Return the (x, y) coordinate for the center point of the cell that contains the specified text.  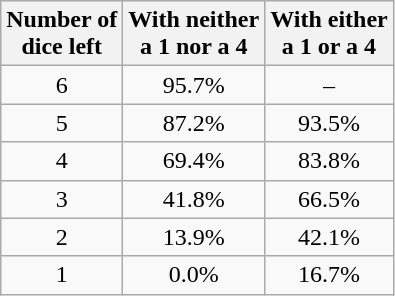
5 (62, 123)
3 (62, 199)
66.5% (330, 199)
6 (62, 85)
93.5% (330, 123)
4 (62, 161)
2 (62, 237)
41.8% (194, 199)
With neithera 1 nor a 4 (194, 34)
95.7% (194, 85)
87.2% (194, 123)
Number ofdice left (62, 34)
42.1% (330, 237)
69.4% (194, 161)
16.7% (330, 275)
83.8% (330, 161)
– (330, 85)
13.9% (194, 237)
0.0% (194, 275)
1 (62, 275)
With eithera 1 or a 4 (330, 34)
